Pinpoint the cell where the given text exists, returning its (x, y) midpoint coordinate. 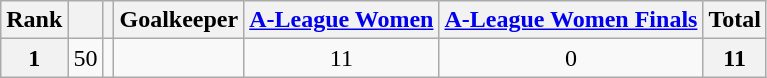
Goalkeeper (179, 20)
0 (571, 58)
A-League Women (342, 20)
A-League Women Finals (571, 20)
Total (735, 20)
50 (86, 58)
1 (34, 58)
Rank (34, 20)
